Determine the [X, Y] coordinate at the center of the cell enclosing the given text.  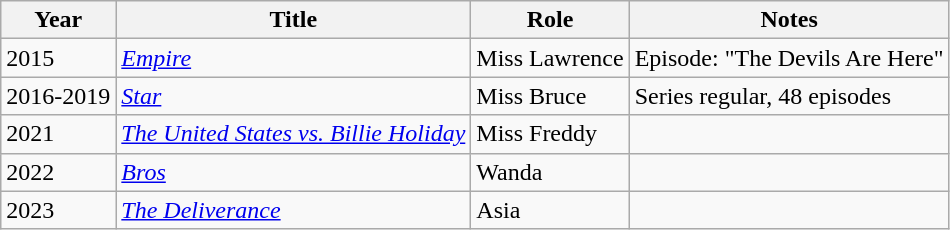
Episode: "The Devils Are Here" [789, 58]
Year [58, 20]
Asia [550, 210]
Role [550, 20]
Miss Freddy [550, 134]
Empire [294, 58]
2021 [58, 134]
Miss Lawrence [550, 58]
2023 [58, 210]
2015 [58, 58]
2016-2019 [58, 96]
Notes [789, 20]
Wanda [550, 172]
Miss Bruce [550, 96]
Title [294, 20]
The United States vs. Billie Holiday [294, 134]
Series regular, 48 episodes [789, 96]
The Deliverance [294, 210]
Bros [294, 172]
Star [294, 96]
2022 [58, 172]
